Detect which cell encompasses the target text, then output its (x, y) center coordinate. 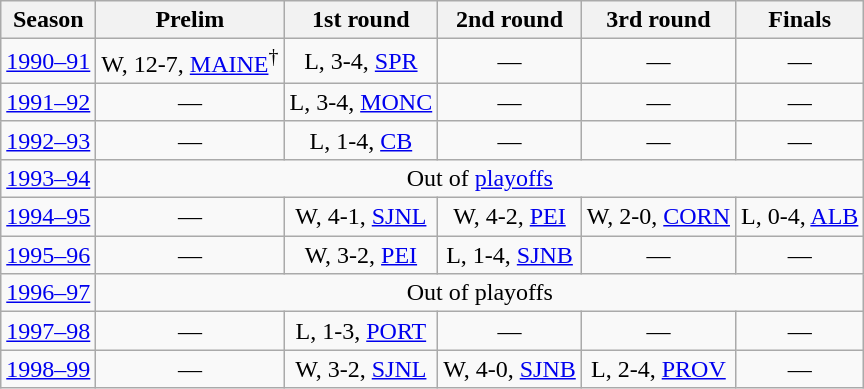
2nd round (510, 20)
W, 4-0, SJNB (510, 369)
1994–95 (48, 217)
W, 3-2, SJNL (361, 369)
L, 1-3, PORT (361, 331)
L, 3-4, SPR (361, 62)
W, 2-0, CORN (658, 217)
L, 1-4, CB (361, 140)
3rd round (658, 20)
L, 1-4, SJNB (510, 255)
1990–91 (48, 62)
1992–93 (48, 140)
L, 2-4, PROV (658, 369)
W, 12-7, MAINE† (190, 62)
L, 0-4, ALB (799, 217)
W, 4-2, PEI (510, 217)
Prelim (190, 20)
1st round (361, 20)
1997–98 (48, 331)
1998–99 (48, 369)
W, 3-2, PEI (361, 255)
Season (48, 20)
L, 3-4, MONC (361, 102)
1991–92 (48, 102)
1995–96 (48, 255)
Finals (799, 20)
W, 4-1, SJNL (361, 217)
1996–97 (48, 293)
1993–94 (48, 178)
